Detect which cell encompasses the target text, then output its [X, Y] center coordinate. 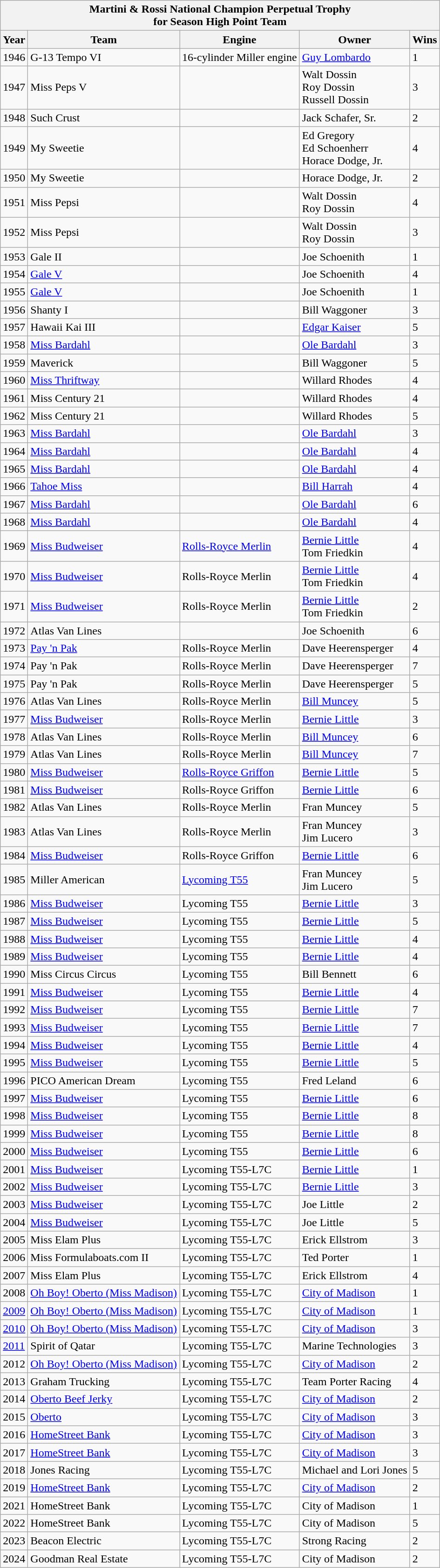
2005 [14, 1240]
Horace Dodge, Jr. [355, 178]
PICO American Dream [104, 1081]
Shanty I [104, 309]
Owner [355, 40]
2012 [14, 1364]
1998 [14, 1116]
Oberto [104, 1417]
1999 [14, 1134]
1991 [14, 992]
1966 [14, 487]
Ed GregoryEd SchoenherrHorace Dodge, Jr. [355, 148]
Team Porter Racing [355, 1381]
1962 [14, 416]
2016 [14, 1435]
Jones Racing [104, 1470]
Strong Racing [355, 1541]
1971 [14, 607]
2021 [14, 1506]
1980 [14, 772]
1965 [14, 469]
Team [104, 40]
1996 [14, 1081]
2001 [14, 1169]
1975 [14, 684]
1952 [14, 233]
1976 [14, 701]
Oberto Beef Jerky [104, 1399]
1983 [14, 832]
1957 [14, 327]
2013 [14, 1381]
1978 [14, 737]
1981 [14, 790]
1994 [14, 1045]
1973 [14, 648]
1985 [14, 879]
1960 [14, 380]
1997 [14, 1098]
1950 [14, 178]
Miller American [104, 879]
Such Crust [104, 118]
1982 [14, 807]
Michael and Lori Jones [355, 1470]
1986 [14, 903]
1948 [14, 118]
Graham Trucking [104, 1381]
1995 [14, 1063]
1964 [14, 451]
1961 [14, 398]
2004 [14, 1222]
Hawaii Kai III [104, 327]
Bill Harrah [355, 487]
2015 [14, 1417]
Engine [240, 40]
1979 [14, 754]
Miss Thriftway [104, 380]
1972 [14, 630]
Miss Peps V [104, 87]
2009 [14, 1311]
2000 [14, 1151]
1955 [14, 292]
1951 [14, 202]
1993 [14, 1028]
Fred Leland [355, 1081]
Bill Bennett [355, 974]
2014 [14, 1399]
1963 [14, 434]
Miss Circus Circus [104, 974]
Marine Technologies [355, 1346]
1990 [14, 974]
1970 [14, 576]
2022 [14, 1523]
2002 [14, 1187]
Maverick [104, 363]
2019 [14, 1488]
Tahoe Miss [104, 487]
1946 [14, 57]
Gale II [104, 256]
2008 [14, 1293]
Ted Porter [355, 1258]
Miss Formulaboats.com II [104, 1258]
16-cylinder Miller engine [240, 57]
1949 [14, 148]
2023 [14, 1541]
2010 [14, 1328]
Wins [425, 40]
1984 [14, 855]
1974 [14, 666]
1958 [14, 345]
1959 [14, 363]
Walt DossinRoy DossinRussell Dossin [355, 87]
Spirit of Qatar [104, 1346]
1956 [14, 309]
1987 [14, 921]
1969 [14, 546]
Edgar Kaiser [355, 327]
Fran Muncey [355, 807]
2007 [14, 1275]
1954 [14, 274]
Guy Lombardo [355, 57]
1988 [14, 939]
1947 [14, 87]
1989 [14, 957]
Jack Schafer, Sr. [355, 118]
2024 [14, 1559]
Goodman Real Estate [104, 1559]
1967 [14, 504]
2006 [14, 1258]
2003 [14, 1204]
Beacon Electric [104, 1541]
Year [14, 40]
2017 [14, 1452]
2011 [14, 1346]
1977 [14, 719]
1968 [14, 522]
G-13 Tempo VI [104, 57]
1953 [14, 256]
1992 [14, 1010]
2018 [14, 1470]
Martini & Rossi National Champion Perpetual Trophyfor Season High Point Team [220, 16]
